Detect which cell encompasses the target text, then output its (x, y) center coordinate. 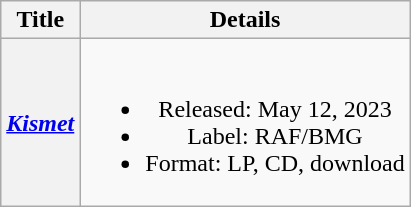
Title (40, 20)
Kismet (40, 122)
Details (245, 20)
Released: May 12, 2023Label: RAF/BMGFormat: LP, CD, download (245, 122)
